Extract the (x, y) coordinate from the center of the cell holding the provided text.  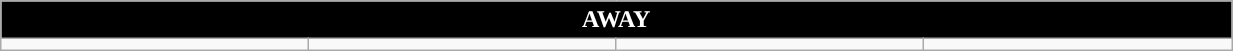
AWAY (616, 20)
